Find where the given text appears and provide that cell's center as (X, Y) coordinate. 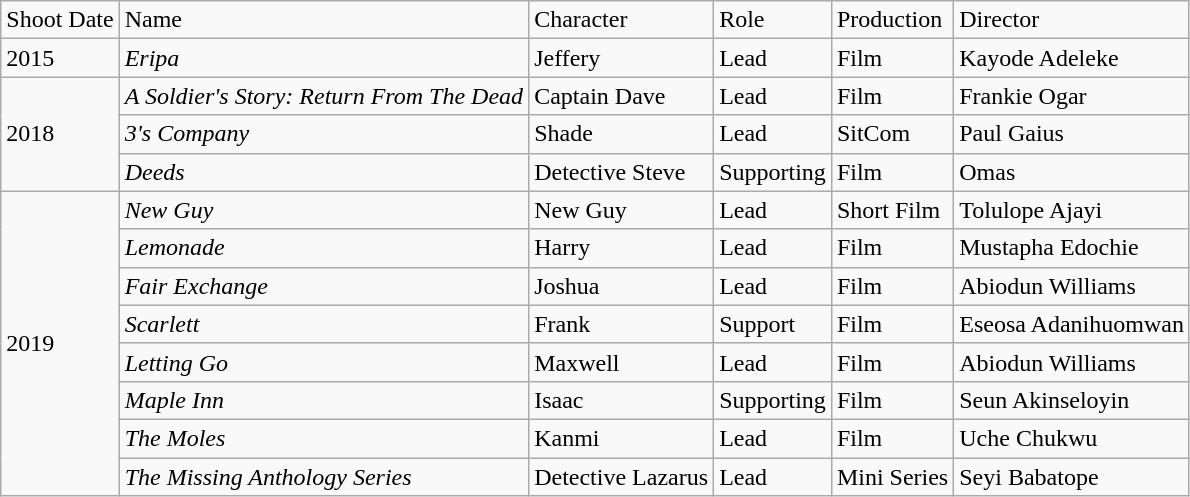
Seyi Babatope (1072, 477)
Letting Go (324, 362)
Captain Dave (622, 96)
Mini Series (892, 477)
Joshua (622, 286)
2018 (60, 134)
Uche Chukwu (1072, 438)
3's Company (324, 134)
2015 (60, 58)
Mustapha Edochie (1072, 248)
Shoot Date (60, 20)
Detective Lazarus (622, 477)
Maxwell (622, 362)
Production (892, 20)
Scarlett (324, 324)
Short Film (892, 210)
The Moles (324, 438)
Kayode Adeleke (1072, 58)
Director (1072, 20)
Character (622, 20)
2019 (60, 343)
Isaac (622, 400)
SitCom (892, 134)
Harry (622, 248)
Role (773, 20)
Shade (622, 134)
Omas (1072, 172)
Support (773, 324)
A Soldier's Story: Return From The Dead (324, 96)
Eseosa Adanihuomwan (1072, 324)
Eripa (324, 58)
Jeffery (622, 58)
Deeds (324, 172)
Frankie Ogar (1072, 96)
Name (324, 20)
Kanmi (622, 438)
Seun Akinseloyin (1072, 400)
Fair Exchange (324, 286)
Tolulope Ajayi (1072, 210)
Maple Inn (324, 400)
Detective Steve (622, 172)
The Missing Anthology Series (324, 477)
Frank (622, 324)
Paul Gaius (1072, 134)
Lemonade (324, 248)
